Extract the (x, y) coordinate from the center of the cell holding the provided text.  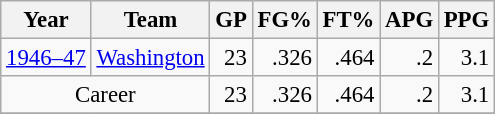
Washington (150, 58)
FT% (348, 20)
APG (410, 20)
FG% (284, 20)
PPG (466, 20)
1946–47 (46, 58)
Career (106, 95)
Team (150, 20)
Year (46, 20)
GP (231, 20)
